Locate the cell with the specified text and output its [X, Y] center coordinate. 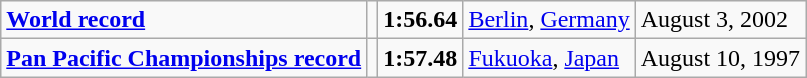
August 10, 1997 [720, 58]
Pan Pacific Championships record [184, 58]
1:57.48 [420, 58]
Berlin, Germany [549, 20]
Fukuoka, Japan [549, 58]
1:56.64 [420, 20]
World record [184, 20]
August 3, 2002 [720, 20]
